For the text-containing cell, return its midpoint in (x, y) coordinate format. 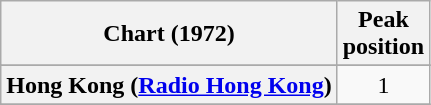
Chart (1972) (169, 34)
Peakposition (383, 34)
Hong Kong (Radio Hong Kong) (169, 85)
1 (383, 85)
